Provide the (X, Y) coordinate of the cell's center where the given text is located.  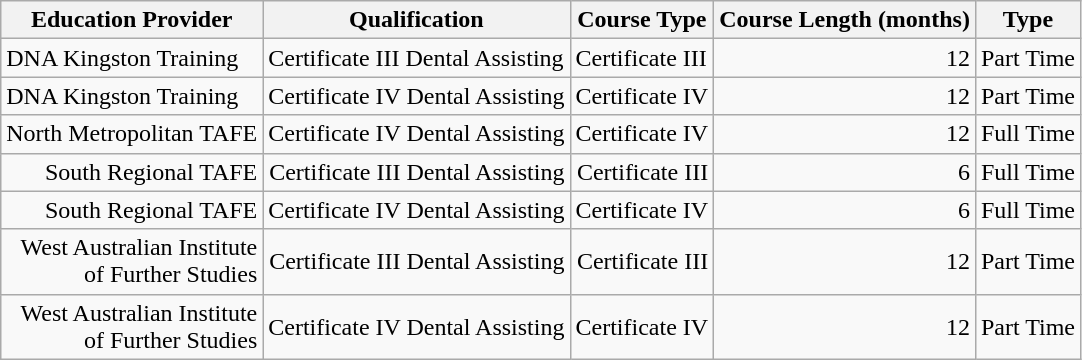
Qualification (416, 20)
Type (1028, 20)
Education Provider (132, 20)
Course Length (months) (845, 20)
Course Type (642, 20)
North Metropolitan TAFE (132, 134)
